Provide the (X, Y) coordinate of the cell's center where the given text is located.  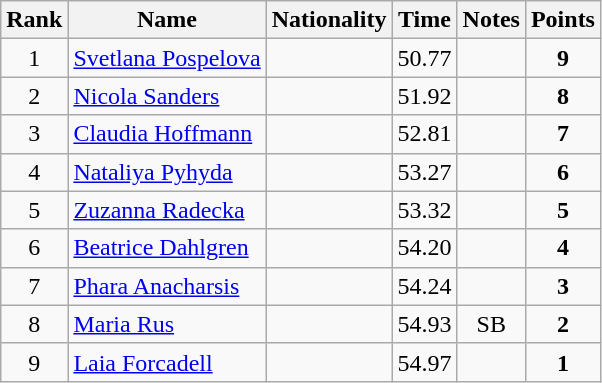
Notes (491, 20)
Zuzanna Radecka (167, 210)
Beatrice Dahlgren (167, 248)
50.77 (424, 58)
Time (424, 20)
Rank (34, 20)
Laia Forcadell (167, 362)
Svetlana Pospelova (167, 58)
Nicola Sanders (167, 96)
SB (491, 324)
54.24 (424, 286)
Nataliya Pyhyda (167, 172)
Claudia Hoffmann (167, 134)
51.92 (424, 96)
54.20 (424, 248)
53.32 (424, 210)
Name (167, 20)
Phara Anacharsis (167, 286)
Points (562, 20)
54.93 (424, 324)
52.81 (424, 134)
53.27 (424, 172)
54.97 (424, 362)
Nationality (329, 20)
Maria Rus (167, 324)
